Find where the given text appears and provide that cell's center as (X, Y) coordinate. 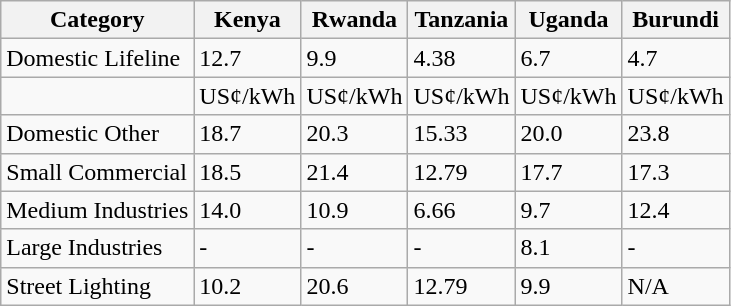
Rwanda (354, 20)
10.2 (248, 286)
23.8 (676, 134)
12.4 (676, 210)
4.7 (676, 58)
17.3 (676, 172)
8.1 (568, 248)
10.9 (354, 210)
20.0 (568, 134)
4.38 (462, 58)
Large Industries (98, 248)
Street Lighting (98, 286)
Uganda (568, 20)
20.6 (354, 286)
18.5 (248, 172)
14.0 (248, 210)
9.7 (568, 210)
12.7 (248, 58)
6.7 (568, 58)
Tanzania (462, 20)
15.33 (462, 134)
18.7 (248, 134)
Domestic Other (98, 134)
20.3 (354, 134)
Burundi (676, 20)
Kenya (248, 20)
Medium Industries (98, 210)
Domestic Lifeline (98, 58)
Category (98, 20)
17.7 (568, 172)
6.66 (462, 210)
Small Commercial (98, 172)
N/A (676, 286)
21.4 (354, 172)
